Return (x, y) of the center of cell containing provided text 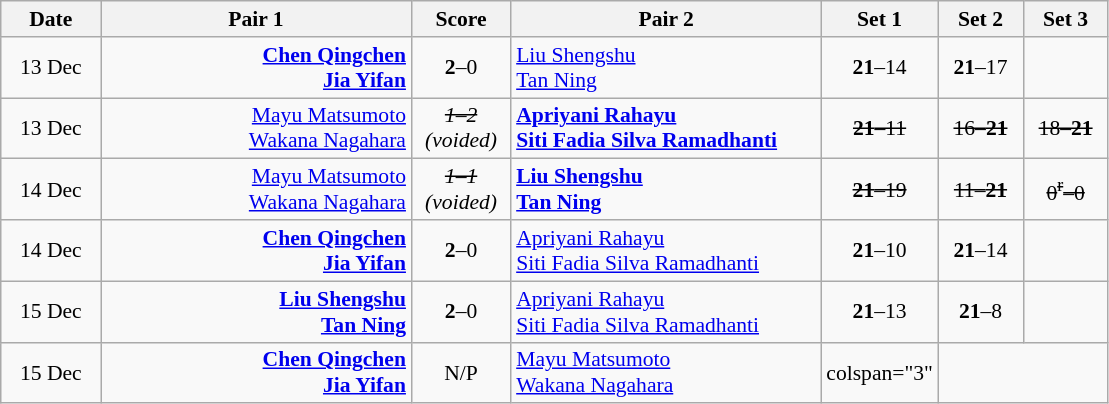
1–2(voided) (461, 128)
21–11 (880, 128)
1–1(voided) (461, 190)
Score (461, 19)
21–8 (980, 312)
Set 1 (880, 19)
18–21 (1066, 128)
0r–0 (1066, 190)
N/P (461, 372)
colspan="3" (880, 372)
21–19 (880, 190)
Pair 2 (666, 19)
Set 3 (1066, 19)
Date (51, 19)
21–13 (880, 312)
Set 2 (980, 19)
21–17 (980, 68)
21–10 (880, 250)
16–21 (980, 128)
Pair 1 (256, 19)
11–21 (980, 190)
